Return [X, Y] of the center of cell containing provided text 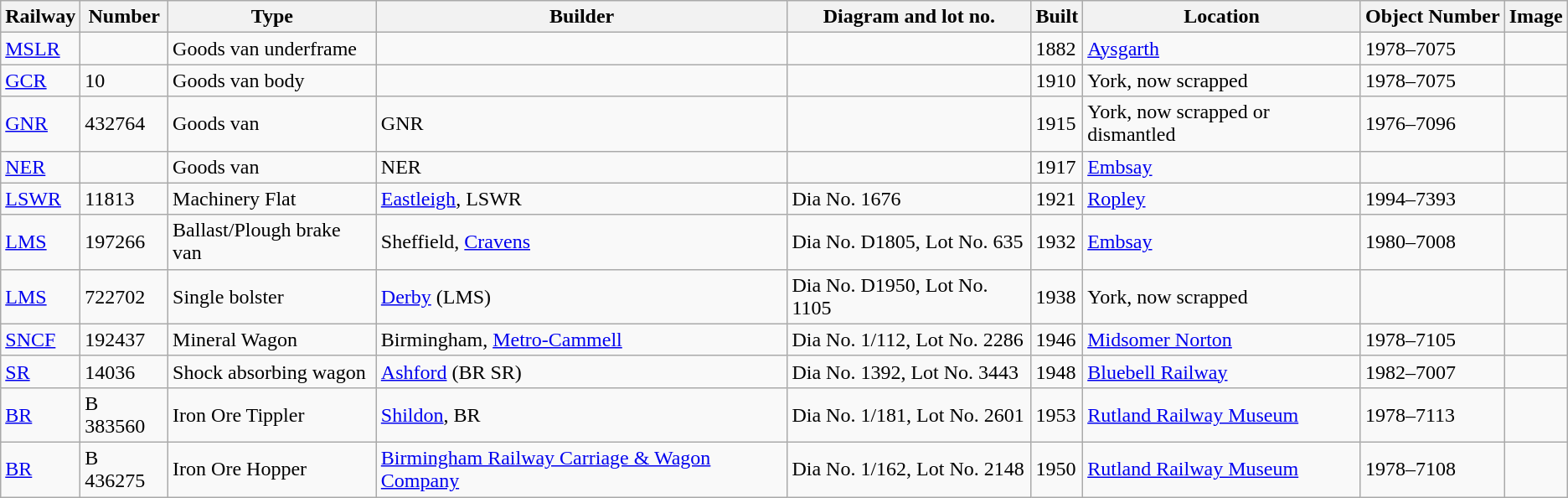
MSLR [40, 49]
197266 [124, 241]
1978–7108 [1432, 469]
1921 [1057, 199]
Goods van underframe [273, 49]
1976–7096 [1432, 124]
Built [1057, 17]
Ballast/Plough brake van [273, 241]
LSWR [40, 199]
Number [124, 17]
1978–7105 [1432, 340]
B 436275 [124, 469]
Ashford (BR SR) [581, 371]
1982–7007 [1432, 371]
B 383560 [124, 414]
1980–7008 [1432, 241]
1882 [1057, 49]
Birmingham, Metro-Cammell [581, 340]
Location [1222, 17]
Aysgarth [1222, 49]
Eastleigh, LSWR [581, 199]
1915 [1057, 124]
14036 [124, 371]
Bluebell Railway [1222, 371]
Ropley [1222, 199]
11813 [124, 199]
Image [1536, 17]
Dia No. 1676 [910, 199]
1978–7113 [1432, 414]
Object Number [1432, 17]
1953 [1057, 414]
Dia No. 1392, Lot No. 3443 [910, 371]
Builder [581, 17]
1938 [1057, 297]
Machinery Flat [273, 199]
1917 [1057, 167]
Goods van body [273, 80]
Shildon, BR [581, 414]
Type [273, 17]
Dia No. 1/162, Lot No. 2148 [910, 469]
York, now scrapped or dismantled [1222, 124]
1932 [1057, 241]
722702 [124, 297]
Mineral Wagon [273, 340]
432764 [124, 124]
Birmingham Railway Carriage & Wagon Company [581, 469]
1948 [1057, 371]
Midsomer Norton [1222, 340]
SNCF [40, 340]
Shock absorbing wagon [273, 371]
Railway [40, 17]
SR [40, 371]
GCR [40, 80]
1910 [1057, 80]
Dia No. 1/112, Lot No. 2286 [910, 340]
1950 [1057, 469]
Single bolster [273, 297]
192437 [124, 340]
Diagram and lot no. [910, 17]
Dia No. D1805, Lot No. 635 [910, 241]
1946 [1057, 340]
Dia No. 1/181, Lot No. 2601 [910, 414]
Iron Ore Tippler [273, 414]
10 [124, 80]
Derby (LMS) [581, 297]
Iron Ore Hopper [273, 469]
Sheffield, Cravens [581, 241]
1994–7393 [1432, 199]
Dia No. D1950, Lot No. 1105 [910, 297]
